Capture the cell that displays the provided text and extract its [X, Y] central coordinate. 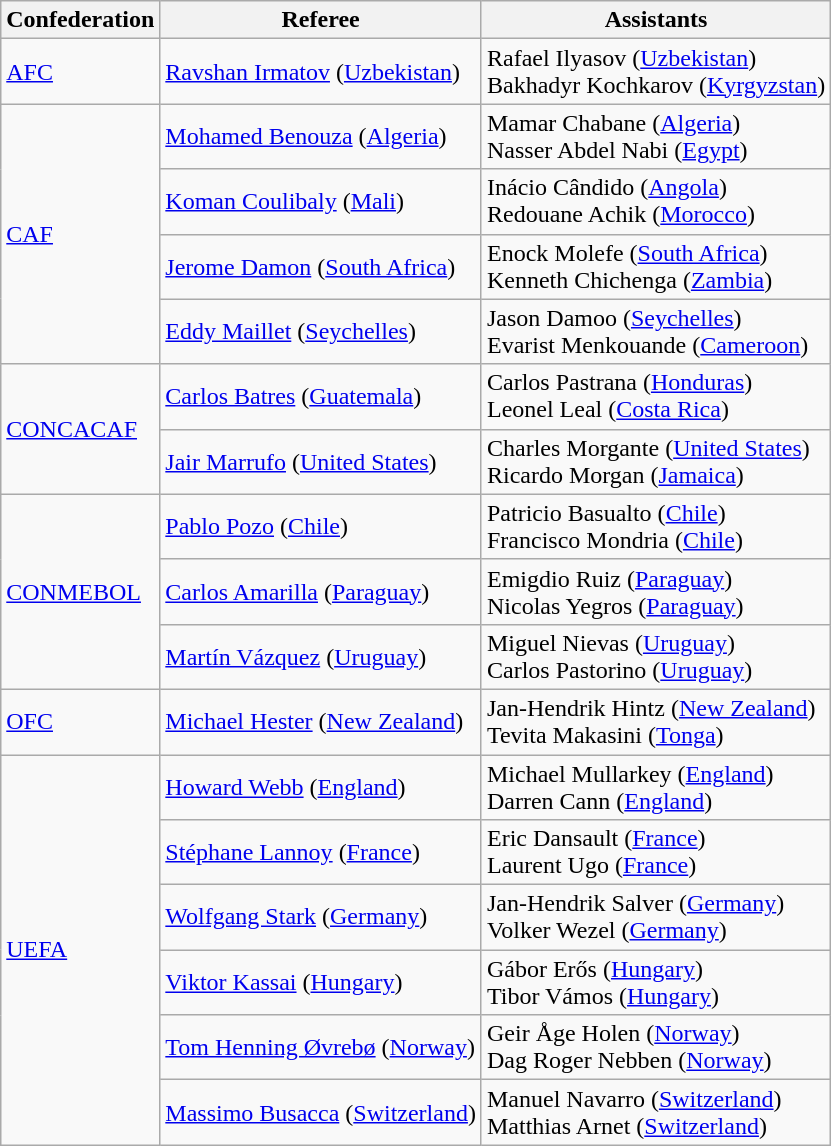
Eddy Maillet (Seychelles) [321, 332]
Jason Damoo (Seychelles)Evarist Menkouande (Cameroon) [656, 332]
Rafael Ilyasov (Uzbekistan)Bakhadyr Kochkarov (Kyrgyzstan) [656, 72]
Stéphane Lannoy (France) [321, 852]
Martín Vázquez (Uruguay) [321, 656]
Michael Hester (New Zealand) [321, 722]
Jerome Damon (South Africa) [321, 266]
Manuel Navarro (Switzerland)Matthias Arnet (Switzerland) [656, 1112]
Carlos Batres (Guatemala) [321, 396]
OFC [80, 722]
Emigdio Ruiz (Paraguay)Nicolas Yegros (Paraguay) [656, 592]
Viktor Kassai (Hungary) [321, 982]
Carlos Pastrana (Honduras)Leonel Leal (Costa Rica) [656, 396]
AFC [80, 72]
Miguel Nievas (Uruguay)Carlos Pastorino (Uruguay) [656, 656]
CAF [80, 234]
CONMEBOL [80, 592]
Gábor Erős (Hungary)Tibor Vámos (Hungary) [656, 982]
Enock Molefe (South Africa)Kenneth Chichenga (Zambia) [656, 266]
Tom Henning Øvrebø (Norway) [321, 1048]
Charles Morgante (United States)Ricardo Morgan (Jamaica) [656, 462]
Jair Marrufo (United States) [321, 462]
Massimo Busacca (Switzerland) [321, 1112]
Assistants [656, 20]
Michael Mullarkey (England)Darren Cann (England) [656, 786]
Mohamed Benouza (Algeria) [321, 136]
Referee [321, 20]
Inácio Cândido (Angola)Redouane Achik (Morocco) [656, 202]
Pablo Pozo (Chile) [321, 526]
Patricio Basualto (Chile)Francisco Mondria (Chile) [656, 526]
UEFA [80, 949]
Jan-Hendrik Hintz (New Zealand)Tevita Makasini (Tonga) [656, 722]
Mamar Chabane (Algeria)Nasser Abdel Nabi (Egypt) [656, 136]
Geir Åge Holen (Norway)Dag Roger Nebben (Norway) [656, 1048]
Jan-Hendrik Salver (Germany)Volker Wezel (Germany) [656, 918]
Confederation [80, 20]
Ravshan Irmatov (Uzbekistan) [321, 72]
Eric Dansault (France)Laurent Ugo (France) [656, 852]
Carlos Amarilla (Paraguay) [321, 592]
CONCACAF [80, 429]
Howard Webb (England) [321, 786]
Wolfgang Stark (Germany) [321, 918]
Koman Coulibaly (Mali) [321, 202]
